Determine the (X, Y) coordinate at the center of the cell enclosing the given text.  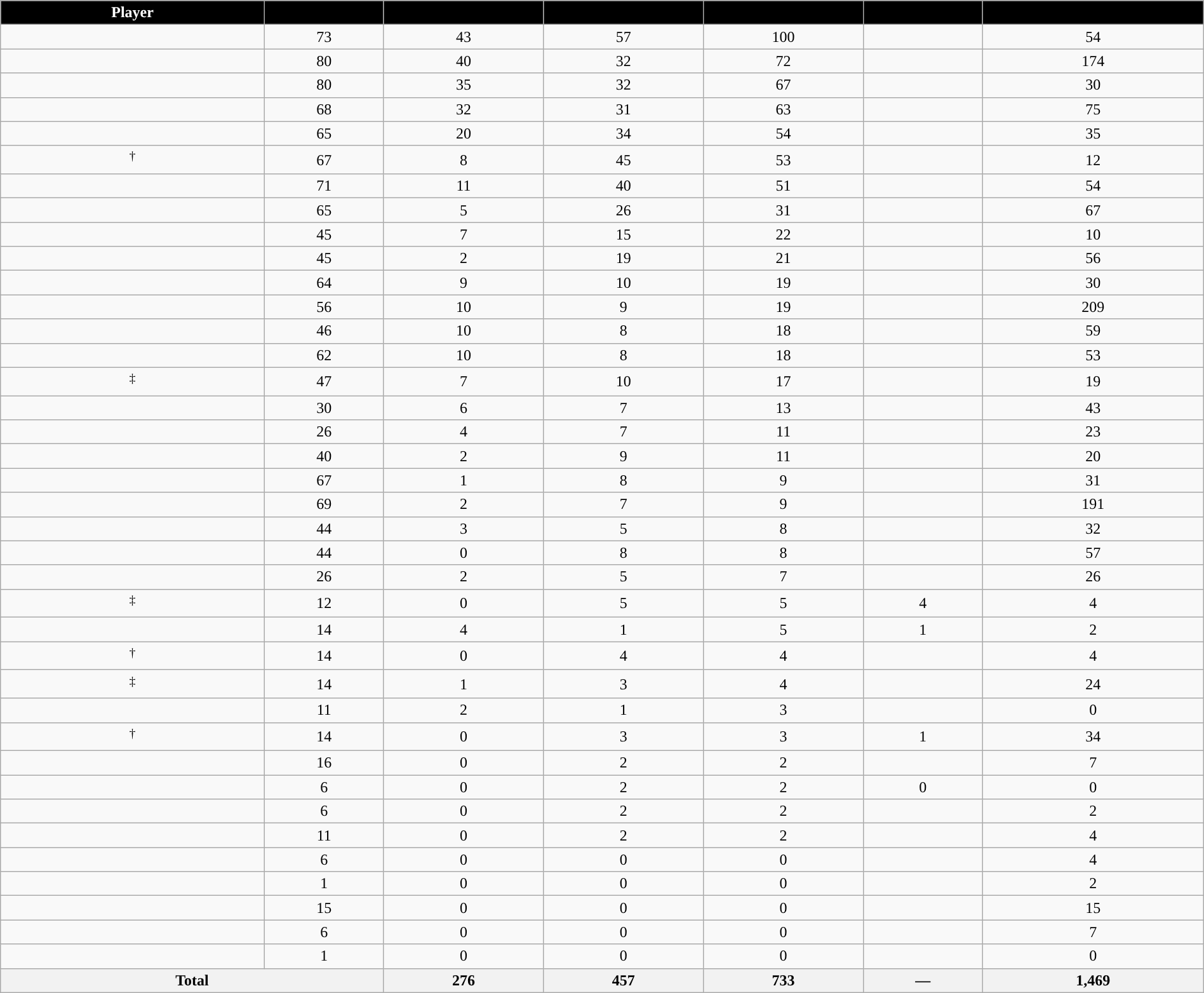
457 (624, 980)
63 (784, 109)
68 (324, 109)
59 (1093, 331)
46 (324, 331)
13 (784, 408)
71 (324, 186)
72 (784, 61)
47 (324, 381)
174 (1093, 61)
276 (464, 980)
69 (324, 504)
733 (784, 980)
16 (324, 763)
24 (1093, 684)
209 (1093, 307)
23 (1093, 432)
22 (784, 234)
62 (324, 355)
73 (324, 37)
Total (192, 980)
— (923, 980)
191 (1093, 504)
64 (324, 283)
17 (784, 381)
1,469 (1093, 980)
75 (1093, 109)
21 (784, 259)
51 (784, 186)
Player (133, 13)
100 (784, 37)
